Search for the cell housing the specified text and yield its [x, y] center coordinate. 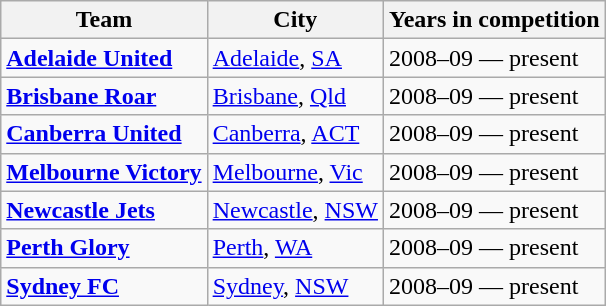
City [295, 20]
Newcastle, NSW [295, 210]
Brisbane, Qld [295, 96]
Canberra, ACT [295, 134]
Adelaide, SA [295, 58]
Perth Glory [104, 248]
Perth, WA [295, 248]
Canberra United [104, 134]
Sydney, NSW [295, 286]
Melbourne, Vic [295, 172]
Sydney FC [104, 286]
Adelaide United [104, 58]
Brisbane Roar [104, 96]
Melbourne Victory [104, 172]
Years in competition [494, 20]
Team [104, 20]
Newcastle Jets [104, 210]
